Find where the given text appears and provide that cell's center as (X, Y) coordinate. 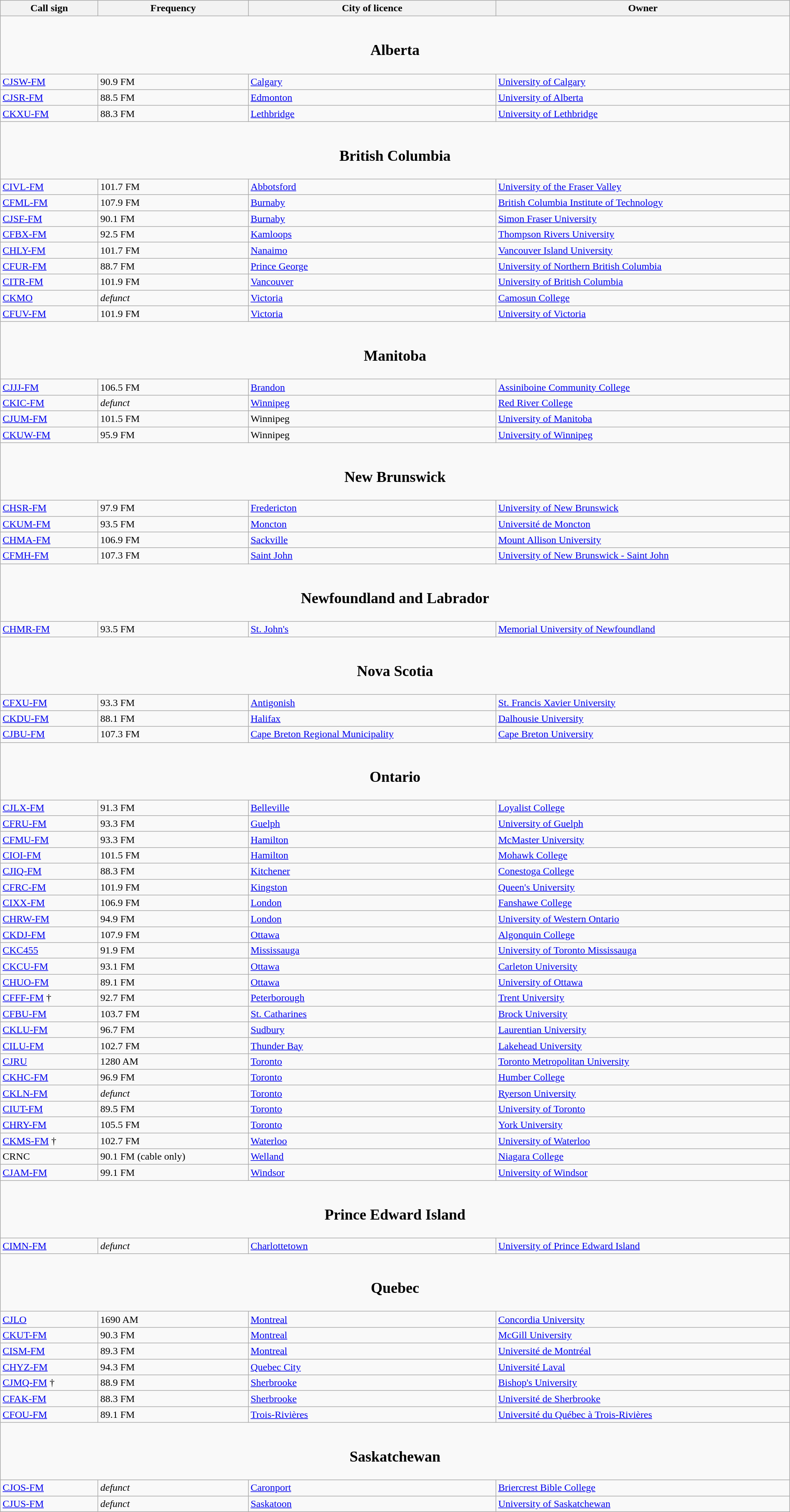
University of Victoria (642, 314)
Humber College (642, 1077)
University of Windsor (642, 1173)
Kitchener (372, 871)
Halifax (372, 719)
88.5 FM (173, 97)
CJJJ-FM (49, 387)
94.3 FM (173, 1367)
93.1 FM (173, 966)
91.9 FM (173, 951)
Newfoundland and Labrador (395, 592)
Niagara College (642, 1157)
Saskatchewan (395, 1451)
Frequency (173, 8)
Cape Breton Regional Municipality (372, 734)
CJAM-FM (49, 1173)
Sackville (372, 540)
CFUR-FM (49, 266)
CKDU-FM (49, 719)
1280 AM (173, 1061)
CKC455 (49, 951)
CFUV-FM (49, 314)
University of Waterloo (642, 1141)
British Columbia Institute of Technology (642, 203)
CIOI-FM (49, 855)
CHMA-FM (49, 540)
Thompson Rivers University (642, 235)
British Columbia (395, 150)
Kamloops (372, 235)
CHMR-FM (49, 629)
CISM-FM (49, 1351)
95.9 FM (173, 435)
University of Toronto Mississauga (642, 951)
Quebec (395, 1282)
Université de Sherbrooke (642, 1399)
Kingston (372, 887)
CHLY-FM (49, 250)
University of Western Ontario (642, 919)
89.3 FM (173, 1351)
CKLU-FM (49, 1030)
Vancouver (372, 282)
CHRW-FM (49, 919)
Caronport (372, 1488)
New Brunswick (395, 472)
CFOU-FM (49, 1415)
Charlottetown (372, 1246)
Fanshawe College (642, 903)
Dalhousie University (642, 719)
Concordia University (642, 1319)
CJLO (49, 1319)
University of Winnipeg (642, 435)
CRNC (49, 1157)
Lethbridge (372, 113)
McGill University (642, 1335)
Owner (642, 8)
Assiniboine Community College (642, 387)
Alberta (395, 45)
CFXU-FM (49, 703)
Trois-Rivières (372, 1415)
CFML-FM (49, 203)
Queen's University (642, 887)
CFMH-FM (49, 556)
University of the Fraser Valley (642, 187)
University of Ottawa (642, 982)
City of licence (372, 8)
CHRY-FM (49, 1125)
CITR-FM (49, 282)
Sudbury (372, 1030)
CIMN-FM (49, 1246)
89.5 FM (173, 1109)
CJUS-FM (49, 1504)
CIVL-FM (49, 187)
Calgary (372, 82)
St. John's (372, 629)
Loyalist College (642, 808)
Vancouver Island University (642, 250)
Université de Montréal (642, 1351)
96.7 FM (173, 1030)
CKUW-FM (49, 435)
Mohawk College (642, 855)
Nanaimo (372, 250)
CKMS-FM † (49, 1141)
Belleville (372, 808)
CFMU-FM (49, 839)
Conestoga College (642, 871)
1690 AM (173, 1319)
Guelph (372, 823)
CKIC-FM (49, 403)
CKDJ-FM (49, 935)
Mississauga (372, 951)
CJSW-FM (49, 82)
St. Catharines (372, 1014)
University of Saskatchewan (642, 1504)
CKUT-FM (49, 1335)
94.9 FM (173, 919)
90.9 FM (173, 82)
Carleton University (642, 966)
Cape Breton University (642, 734)
Nova Scotia (395, 666)
88.1 FM (173, 719)
96.9 FM (173, 1077)
CKMO (49, 298)
Brandon (372, 387)
Waterloo (372, 1141)
Red River College (642, 403)
University of British Columbia (642, 282)
Quebec City (372, 1367)
Memorial University of Newfoundland (642, 629)
CJBU-FM (49, 734)
CFBX-FM (49, 235)
Edmonton (372, 97)
Abbotsford (372, 187)
CIXX-FM (49, 903)
St. Francis Xavier University (642, 703)
CJSR-FM (49, 97)
CFBU-FM (49, 1014)
CKLN-FM (49, 1093)
105.5 FM (173, 1125)
Prince George (372, 266)
88.9 FM (173, 1383)
Mount Allison University (642, 540)
Thunder Bay (372, 1045)
Université du Québec à Trois-Rivières (642, 1415)
Manitoba (395, 350)
Trent University (642, 998)
88.7 FM (173, 266)
Moncton (372, 524)
University of New Brunswick (642, 508)
Saint John (372, 556)
Fredericton (372, 508)
Camosun College (642, 298)
92.5 FM (173, 235)
CHYZ-FM (49, 1367)
Bishop's University (642, 1383)
CJUM-FM (49, 419)
Université Laval (642, 1367)
CKXU-FM (49, 113)
University of Calgary (642, 82)
CJLX-FM (49, 808)
University of Guelph (642, 823)
Saskatoon (372, 1504)
99.1 FM (173, 1173)
University of Alberta (642, 97)
Algonquin College (642, 935)
CKCU-FM (49, 966)
Prince Edward Island (395, 1209)
Laurentian University (642, 1030)
CILU-FM (49, 1045)
90.3 FM (173, 1335)
Call sign (49, 8)
90.1 FM (cable only) (173, 1157)
Ryerson University (642, 1093)
CFRU-FM (49, 823)
CIUT-FM (49, 1109)
Lakehead University (642, 1045)
90.1 FM (173, 219)
CKUM-FM (49, 524)
CFRC-FM (49, 887)
University of Northern British Columbia (642, 266)
York University (642, 1125)
University of Manitoba (642, 419)
106.5 FM (173, 387)
Windsor (372, 1173)
CKHC-FM (49, 1077)
University of New Brunswick - Saint John (642, 556)
Peterborough (372, 998)
McMaster University (642, 839)
CJIQ-FM (49, 871)
Briercrest Bible College (642, 1488)
103.7 FM (173, 1014)
CHUO-FM (49, 982)
CFFF-FM † (49, 998)
CFAK-FM (49, 1399)
CJOS-FM (49, 1488)
Toronto Metropolitan University (642, 1061)
CJSF-FM (49, 219)
Ontario (395, 771)
University of Toronto (642, 1109)
University of Lethbridge (642, 113)
CHSR-FM (49, 508)
Antigonish (372, 703)
Simon Fraser University (642, 219)
92.7 FM (173, 998)
Université de Moncton (642, 524)
University of Prince Edward Island (642, 1246)
CJMQ-FM † (49, 1383)
Brock University (642, 1014)
97.9 FM (173, 508)
Welland (372, 1157)
CJRU (49, 1061)
91.3 FM (173, 808)
